Pinpoint the cell where the given text exists, returning its [X, Y] midpoint coordinate. 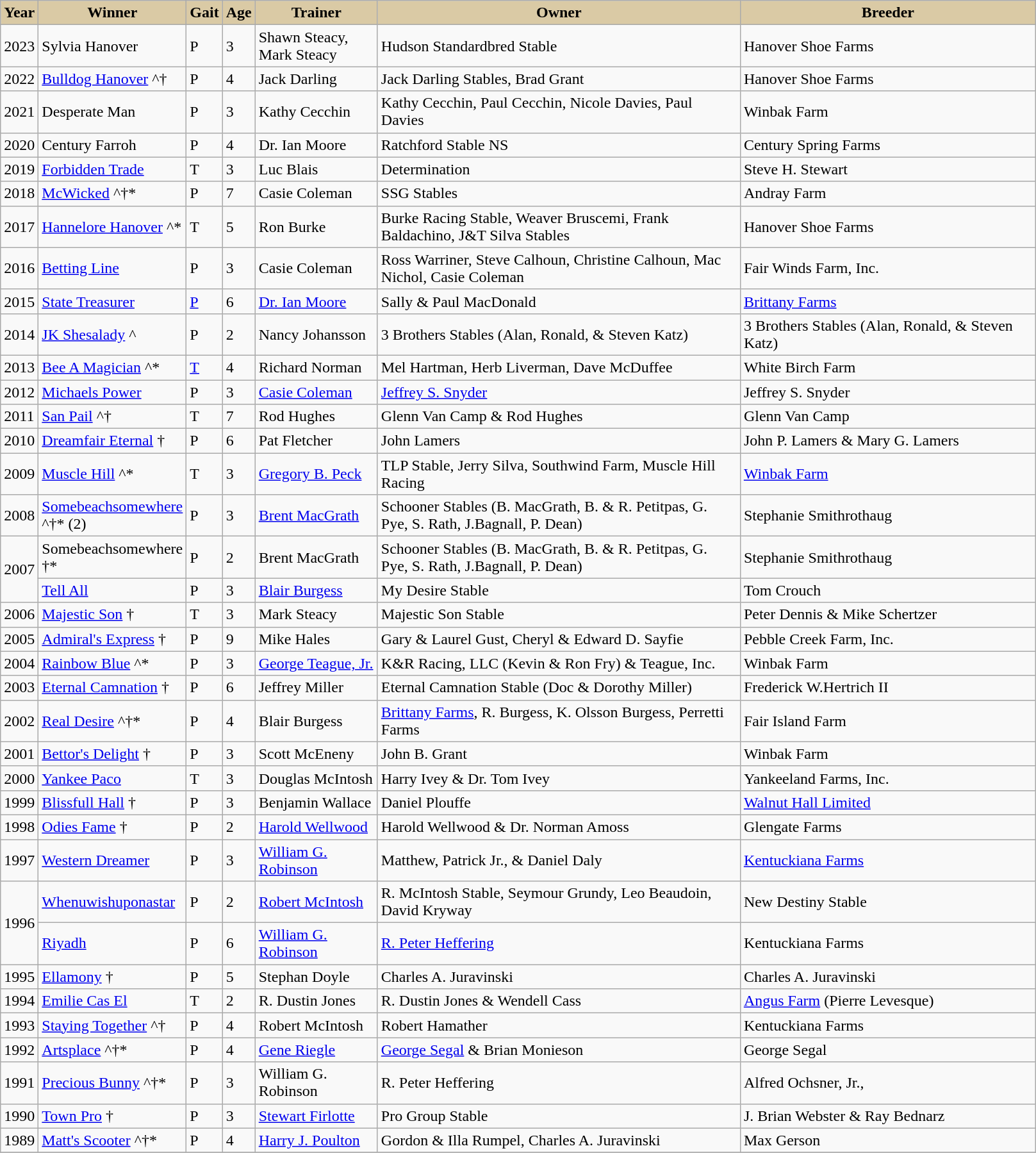
Gregory B. Peck [317, 474]
George Teague, Jr. [317, 663]
Forbidden Trade [113, 169]
Glenn Van Camp [888, 417]
Matthew, Patrick Jr., & Daniel Daly [559, 860]
Muscle Hill ^* [113, 474]
Fair Winds Farm, Inc. [888, 268]
Benjamin Wallace [317, 802]
Eternal Camnation Stable (Doc & Dorothy Miller) [559, 688]
Owner [559, 13]
2013 [19, 367]
Pro Group Stable [559, 1116]
2019 [19, 169]
Dreamfair Eternal † [113, 441]
Gene Riegle [317, 1050]
R. Dustin Jones & Wendell Cass [559, 1001]
1999 [19, 802]
Harry Ivey & Dr. Tom Ivey [559, 778]
2006 [19, 615]
Whenuwishuponastar [113, 902]
Brittany Farms [888, 301]
Majestic Son Stable [559, 615]
2020 [19, 145]
1992 [19, 1050]
Real Desire ^†* [113, 720]
1996 [19, 923]
Steve H. Stewart [888, 169]
Eternal Camnation † [113, 688]
2001 [19, 754]
Gait [204, 13]
Daniel Plouffe [559, 802]
Desperate Man [113, 112]
2005 [19, 639]
2010 [19, 441]
1993 [19, 1025]
Riyadh [113, 943]
McWicked ^†* [113, 194]
Richard Norman [317, 367]
2014 [19, 335]
9 [238, 639]
Determination [559, 169]
Glengate Farms [888, 827]
John B. Grant [559, 754]
TLP Stable, Jerry Silva, Southwind Farm, Muscle Hill Racing [559, 474]
Alfred Ochsner, Jr., [888, 1083]
Jack Darling [317, 79]
Harold Wellwood & Dr. Norman Amoss [559, 827]
Yankee Paco [113, 778]
2018 [19, 194]
Winner [113, 13]
2008 [19, 515]
Andray Farm [888, 194]
Rainbow Blue ^* [113, 663]
George Segal [888, 1050]
Douglas McIntosh [317, 778]
Robert Hamather [559, 1025]
Kathy Cecchin [317, 112]
Sylvia Hanover [113, 46]
Tom Crouch [888, 590]
2007 [19, 569]
J. Brian Webster & Ray Bednarz [888, 1116]
Kathy Cecchin, Paul Cecchin, Nicole Davies, Paul Davies [559, 112]
Staying Together ^† [113, 1025]
Artsplace ^†* [113, 1050]
2021 [19, 112]
1991 [19, 1083]
Bulldog Hanover ^† [113, 79]
2022 [19, 79]
Frederick W.Hertrich II [888, 688]
Admiral's Express † [113, 639]
Matt's Scooter ^†* [113, 1140]
Harry J. Poulton [317, 1140]
1998 [19, 827]
Ellamony † [113, 977]
Luc Blais [317, 169]
Burke Racing Stable, Weaver Bruscemi, Frank Baldachino, J&T Silva Stables [559, 227]
My Desire Stable [559, 590]
SSG Stables [559, 194]
Majestic Son † [113, 615]
New Destiny Stable [888, 902]
Shawn Steacy, Mark Steacy [317, 46]
Stephan Doyle [317, 977]
John P. Lamers & Mary G. Lamers [888, 441]
Emilie Cas El [113, 1001]
Gordon & Illa Rumpel, Charles A. Juravinski [559, 1140]
1997 [19, 860]
2011 [19, 417]
Blissfull Hall † [113, 802]
Stewart Firlotte [317, 1116]
Nancy Johansson [317, 335]
Tell All [113, 590]
Sally & Paul MacDonald [559, 301]
2004 [19, 663]
Max Gerson [888, 1140]
Mike Hales [317, 639]
Peter Dennis & Mike Schertzer [888, 615]
Angus Farm (Pierre Levesque) [888, 1001]
Mark Steacy [317, 615]
1990 [19, 1116]
Hudson Standardbred Stable [559, 46]
Ron Burke [317, 227]
Fair Island Farm [888, 720]
Gary & Laurel Gust, Cheryl & Edward D. Sayfie [559, 639]
San Pail ^† [113, 417]
Walnut Hall Limited [888, 802]
Harold Wellwood [317, 827]
2000 [19, 778]
Brittany Farms, R. Burgess, K. Olsson Burgess, Perretti Farms [559, 720]
2009 [19, 474]
John Lamers [559, 441]
2016 [19, 268]
R. McIntosh Stable, Seymour Grundy, Leo Beaudoin, David Kryway [559, 902]
Odies Fame † [113, 827]
1994 [19, 1001]
White Birch Farm [888, 367]
Year [19, 13]
Ratchford Stable NS [559, 145]
Somebeachsomewhere ^†* (2) [113, 515]
Michaels Power [113, 392]
Mel Hartman, Herb Liverman, Dave McDuffee [559, 367]
Pebble Creek Farm, Inc. [888, 639]
JK Shesalady ^ [113, 335]
K&R Racing, LLC (Kevin & Ron Fry) & Teague, Inc. [559, 663]
2023 [19, 46]
Betting Line [113, 268]
2015 [19, 301]
Bettor's Delight † [113, 754]
Jack Darling Stables, Brad Grant [559, 79]
2002 [19, 720]
State Treasurer [113, 301]
Rod Hughes [317, 417]
Yankeeland Farms, Inc. [888, 778]
Century Spring Farms [888, 145]
2017 [19, 227]
Scott McEneny [317, 754]
1989 [19, 1140]
Century Farroh [113, 145]
Breeder [888, 13]
1995 [19, 977]
Precious Bunny ^†* [113, 1083]
Hannelore Hanover ^* [113, 227]
George Segal & Brian Monieson [559, 1050]
2003 [19, 688]
Pat Fletcher [317, 441]
Town Pro † [113, 1116]
Trainer [317, 13]
Somebeachsomewhere †* [113, 558]
Ross Warriner, Steve Calhoun, Christine Calhoun, Mac Nichol, Casie Coleman [559, 268]
Jeffrey Miller [317, 688]
Glenn Van Camp & Rod Hughes [559, 417]
2012 [19, 392]
R. Dustin Jones [317, 1001]
Age [238, 13]
Western Dreamer [113, 860]
Bee A Magician ^* [113, 367]
